Return (X, Y) of the center of cell containing provided text 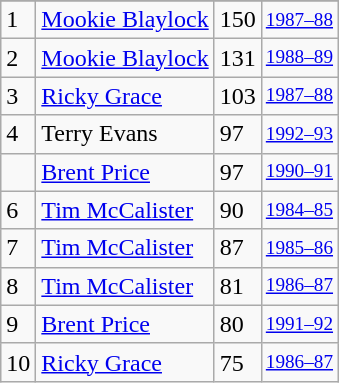
81 (238, 286)
150 (238, 20)
1988–89 (299, 58)
1 (18, 20)
8 (18, 286)
3 (18, 96)
1991–92 (299, 324)
1984–85 (299, 210)
7 (18, 248)
2 (18, 58)
103 (238, 96)
131 (238, 58)
6 (18, 210)
87 (238, 248)
1992–93 (299, 134)
1985–86 (299, 248)
90 (238, 210)
9 (18, 324)
10 (18, 362)
1990–91 (299, 172)
Terry Evans (125, 134)
80 (238, 324)
75 (238, 362)
4 (18, 134)
